Scan for the cell matching the given text and deliver its [X, Y] coordinate at center. 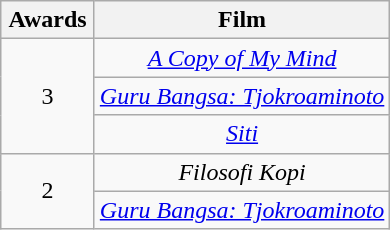
2 [48, 191]
Film [242, 20]
A Copy of My Mind [242, 58]
Siti [242, 134]
Awards [48, 20]
Filosofi Kopi [242, 172]
3 [48, 96]
